Search for the cell housing the specified text and yield its (X, Y) center coordinate. 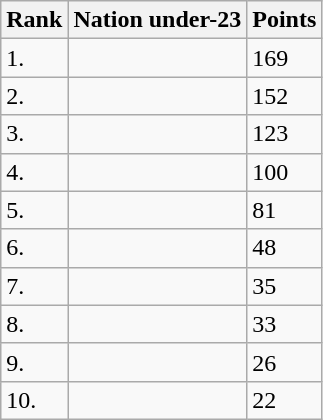
9. (34, 362)
1. (34, 58)
2. (34, 96)
152 (284, 96)
Points (284, 20)
4. (34, 172)
3. (34, 134)
169 (284, 58)
Rank (34, 20)
8. (34, 324)
26 (284, 362)
81 (284, 210)
Nation under-23 (158, 20)
48 (284, 248)
35 (284, 286)
7. (34, 286)
123 (284, 134)
22 (284, 400)
10. (34, 400)
6. (34, 248)
5. (34, 210)
100 (284, 172)
33 (284, 324)
